From the cell containing the given text, extract its center point as [X, Y] coordinate. 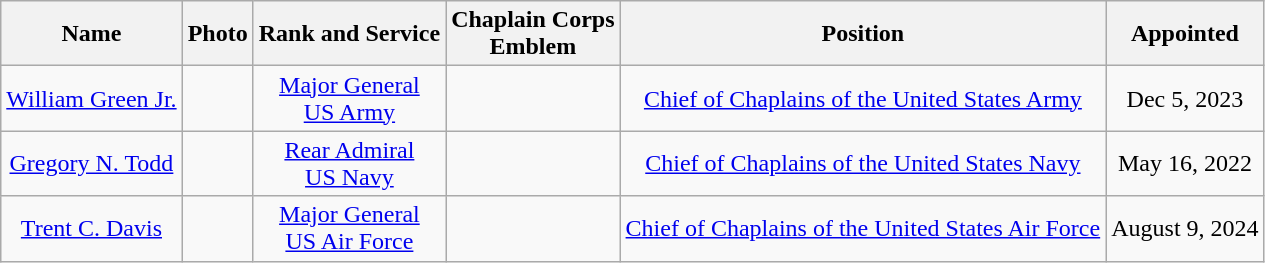
Photo [218, 34]
Gregory N. Todd [92, 164]
Major General US Army [349, 98]
Rear Admiral US Navy [349, 164]
May 16, 2022 [1185, 164]
August 9, 2024 [1185, 228]
Appointed [1185, 34]
Chief of Chaplains of the United States Air Force [863, 228]
Position [863, 34]
Chief of Chaplains of the United States Army [863, 98]
William Green Jr. [92, 98]
Rank and Service [349, 34]
Dec 5, 2023 [1185, 98]
Chief of Chaplains of the United States Navy [863, 164]
Chaplain Corps Emblem [533, 34]
Major General US Air Force [349, 228]
Trent C. Davis [92, 228]
Name [92, 34]
